Return the [x, y] coordinate for the center point of the cell that contains the specified text.  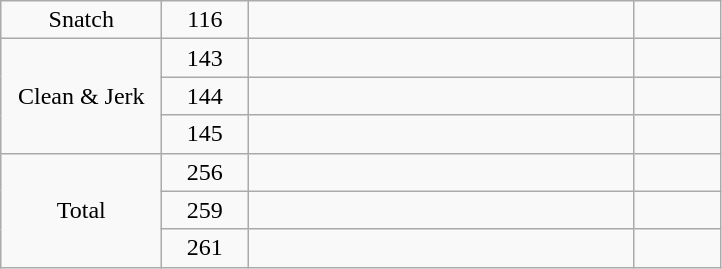
144 [205, 96]
143 [205, 58]
261 [205, 248]
Total [82, 210]
256 [205, 172]
259 [205, 210]
Snatch [82, 20]
Clean & Jerk [82, 96]
116 [205, 20]
145 [205, 134]
